Output the (X, Y) coordinate of the center of the cell containing the given text.  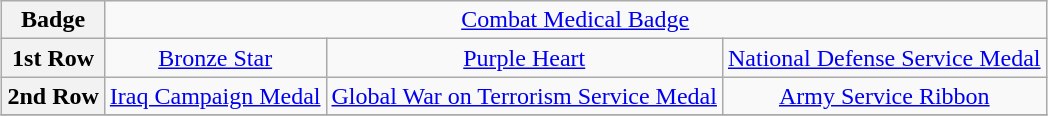
Purple Heart (524, 58)
Army Service Ribbon (884, 96)
2nd Row (53, 96)
Iraq Campaign Medal (215, 96)
Global War on Terrorism Service Medal (524, 96)
Combat Medical Badge (575, 20)
Badge (53, 20)
Bronze Star (215, 58)
National Defense Service Medal (884, 58)
1st Row (53, 58)
